Return the [X, Y] coordinate for the center point of the cell that contains the specified text.  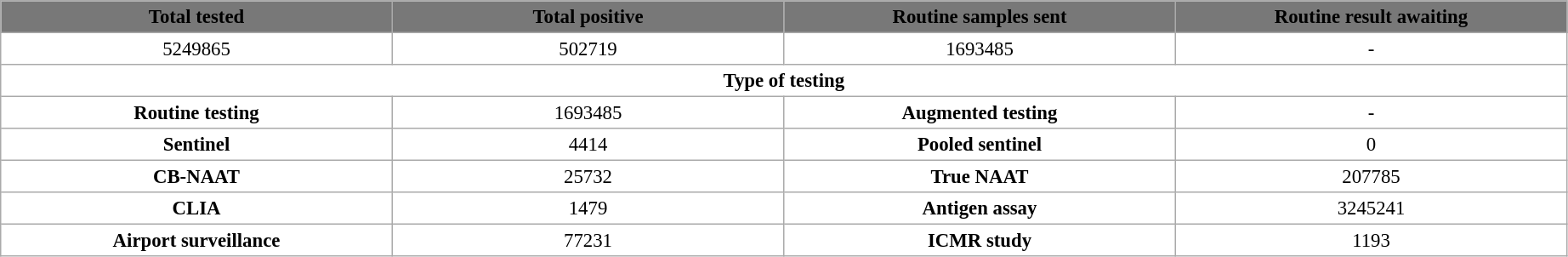
Total tested [196, 17]
1193 [1371, 240]
Antigen assay [980, 208]
Type of testing [784, 81]
3245241 [1371, 208]
0 [1371, 145]
Routine testing [196, 112]
502719 [588, 49]
Augmented testing [980, 112]
5249865 [196, 49]
Sentinel [196, 145]
True NAAT [980, 176]
Total positive [588, 17]
ICMR study [980, 240]
25732 [588, 176]
Airport surveillance [196, 240]
Pooled sentinel [980, 145]
207785 [1371, 176]
77231 [588, 240]
1479 [588, 208]
4414 [588, 145]
CLIA [196, 208]
Routine result awaiting [1371, 17]
CB-NAAT [196, 176]
Routine samples sent [980, 17]
